Pinpoint the cell where the given text exists, returning its [X, Y] midpoint coordinate. 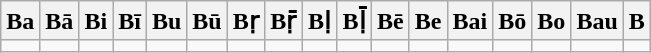
Bū [207, 21]
Bai [470, 21]
Bē [391, 21]
Bō [512, 21]
Ba [20, 21]
Bā [60, 21]
Bu [166, 21]
Bṛ [246, 21]
Bi [96, 21]
B [636, 21]
Bau [597, 21]
Bī [130, 21]
Bḷ [320, 21]
Bḹ [354, 21]
Bo [552, 21]
Bṝ [284, 21]
Be [428, 21]
